Pinpoint the cell where the given text exists, returning its (X, Y) midpoint coordinate. 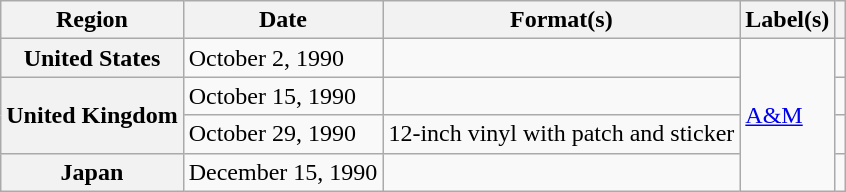
A&M (788, 115)
Region (92, 20)
December 15, 1990 (283, 172)
Japan (92, 172)
Label(s) (788, 20)
Date (283, 20)
October 2, 1990 (283, 58)
October 15, 1990 (283, 96)
October 29, 1990 (283, 134)
United States (92, 58)
12-inch vinyl with patch and sticker (562, 134)
Format(s) (562, 20)
United Kingdom (92, 115)
